From the cell containing the given text, extract its center point as [x, y] coordinate. 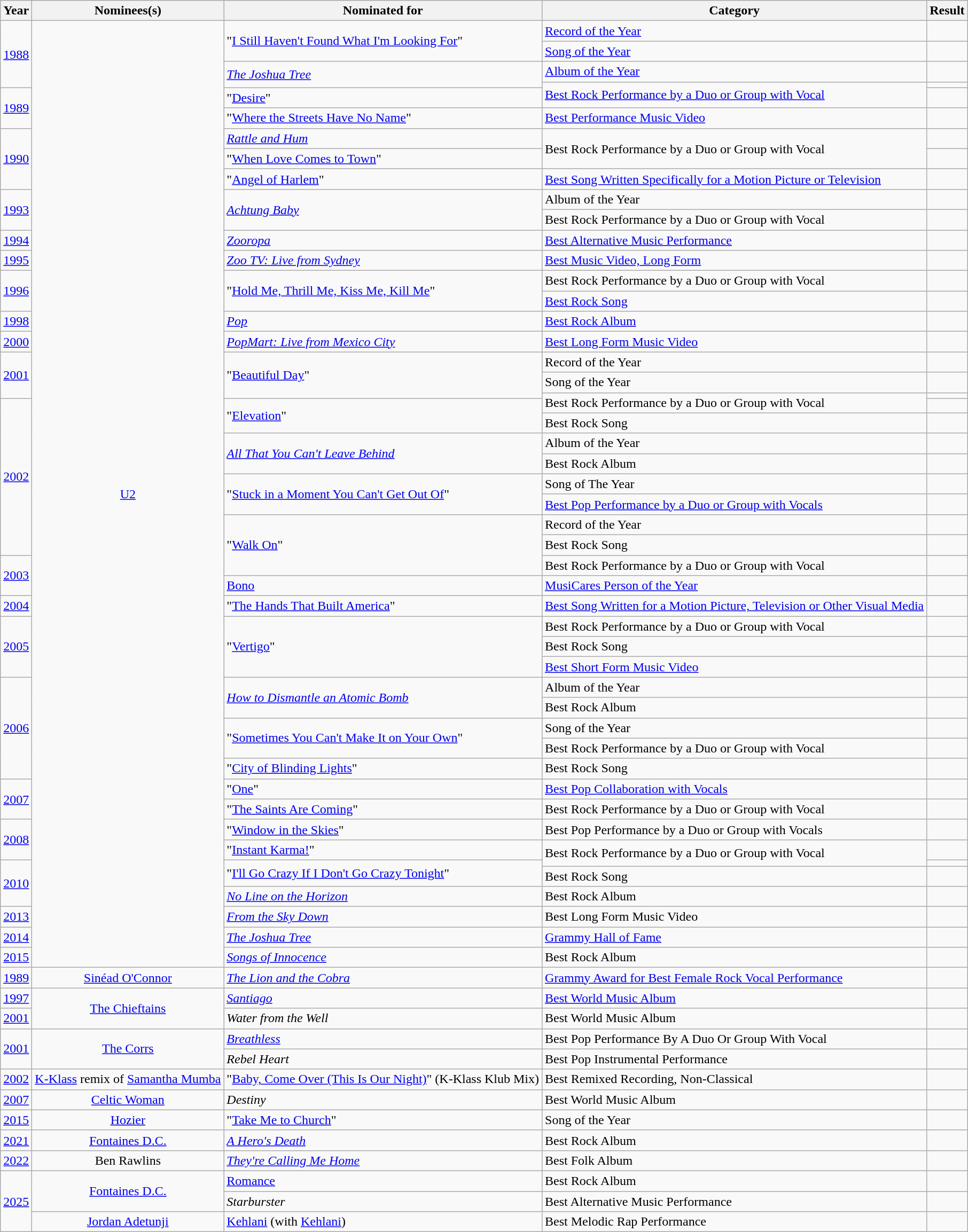
Starburster [383, 1201]
Result [947, 11]
"Beautiful Day" [383, 375]
Achtung Baby [383, 209]
Bono [383, 586]
They're Calling Me Home [383, 1160]
Song of The Year [735, 484]
The Corrs [128, 1049]
Best Song Written Specifically for a Motion Picture or Television [735, 179]
Pop [383, 321]
Grammy Award for Best Female Rock Vocal Performance [735, 978]
"One" [383, 789]
Romance [383, 1181]
Water from the Well [383, 1018]
The Chieftains [128, 1008]
1998 [16, 321]
"Hold Me, Thrill Me, Kiss Me, Kill Me" [383, 291]
Best Pop Collaboration with Vocals [735, 789]
"Angel of Harlem" [383, 179]
Santiago [383, 998]
MusiCares Person of the Year [735, 586]
2004 [16, 606]
2000 [16, 342]
1990 [16, 159]
Best Remixed Recording, Non-Classical [735, 1079]
2022 [16, 1160]
2005 [16, 647]
"Where the Streets Have No Name" [383, 118]
No Line on the Horizon [383, 897]
"I'll Go Crazy If I Don't Go Crazy Tonight" [383, 873]
Best Pop Instrumental Performance [735, 1059]
"Instant Karma!" [383, 850]
1988 [16, 54]
How to Dismantle an Atomic Bomb [383, 697]
"Desire" [383, 98]
Hozier [128, 1120]
Grammy Hall of Fame [735, 937]
"The Saints Are Coming" [383, 809]
"Vertigo" [383, 647]
"Walk On" [383, 545]
Destiny [383, 1100]
Best Folk Album [735, 1160]
Songs of Innocence [383, 958]
2013 [16, 917]
"I Still Haven't Found What I'm Looking For" [383, 41]
"Stuck in a Moment You Can't Get Out Of" [383, 494]
Best Music Video, Long Form [735, 261]
"City of Blinding Lights" [383, 768]
Kehlani (with Kehlani) [383, 1222]
1993 [16, 209]
Sinéad O'Connor [128, 978]
2010 [16, 883]
Best Melodic Rap Performance [735, 1222]
Nominated for [383, 11]
Rebel Heart [383, 1059]
"Sometimes You Can't Make It on Your Own" [383, 738]
2021 [16, 1140]
2003 [16, 576]
1995 [16, 261]
The Lion and the Cobra [383, 978]
Celtic Woman [128, 1100]
U2 [128, 495]
Zooropa [383, 240]
"The Hands That Built America" [383, 606]
PopMart: Live from Mexico City [383, 342]
From the Sky Down [383, 917]
Category [735, 11]
A Hero's Death [383, 1140]
"Window in the Skies" [383, 829]
Best Song Written for a Motion Picture, Television or Other Visual Media [735, 606]
"When Love Comes to Town" [383, 159]
"Take Me to Church" [383, 1120]
Rattle and Hum [383, 138]
2025 [16, 1201]
2008 [16, 839]
Zoo TV: Live from Sydney [383, 261]
1996 [16, 291]
Ben Rawlins [128, 1160]
"Baby, Come Over (This Is Our Night)" (K-Klass Klub Mix) [383, 1079]
All That You Can't Leave Behind [383, 453]
"Elevation" [383, 415]
2006 [16, 728]
1997 [16, 998]
2014 [16, 937]
Year [16, 11]
Jordan Adetunji [128, 1222]
Nominees(s) [128, 11]
1994 [16, 240]
Best Performance Music Video [735, 118]
Best Short Form Music Video [735, 667]
Best Pop Performance By A Duo Or Group With Vocal [735, 1039]
Breathless [383, 1039]
K-Klass remix of Samantha Mumba [128, 1079]
